Detect which cell encompasses the target text, then output its [X, Y] center coordinate. 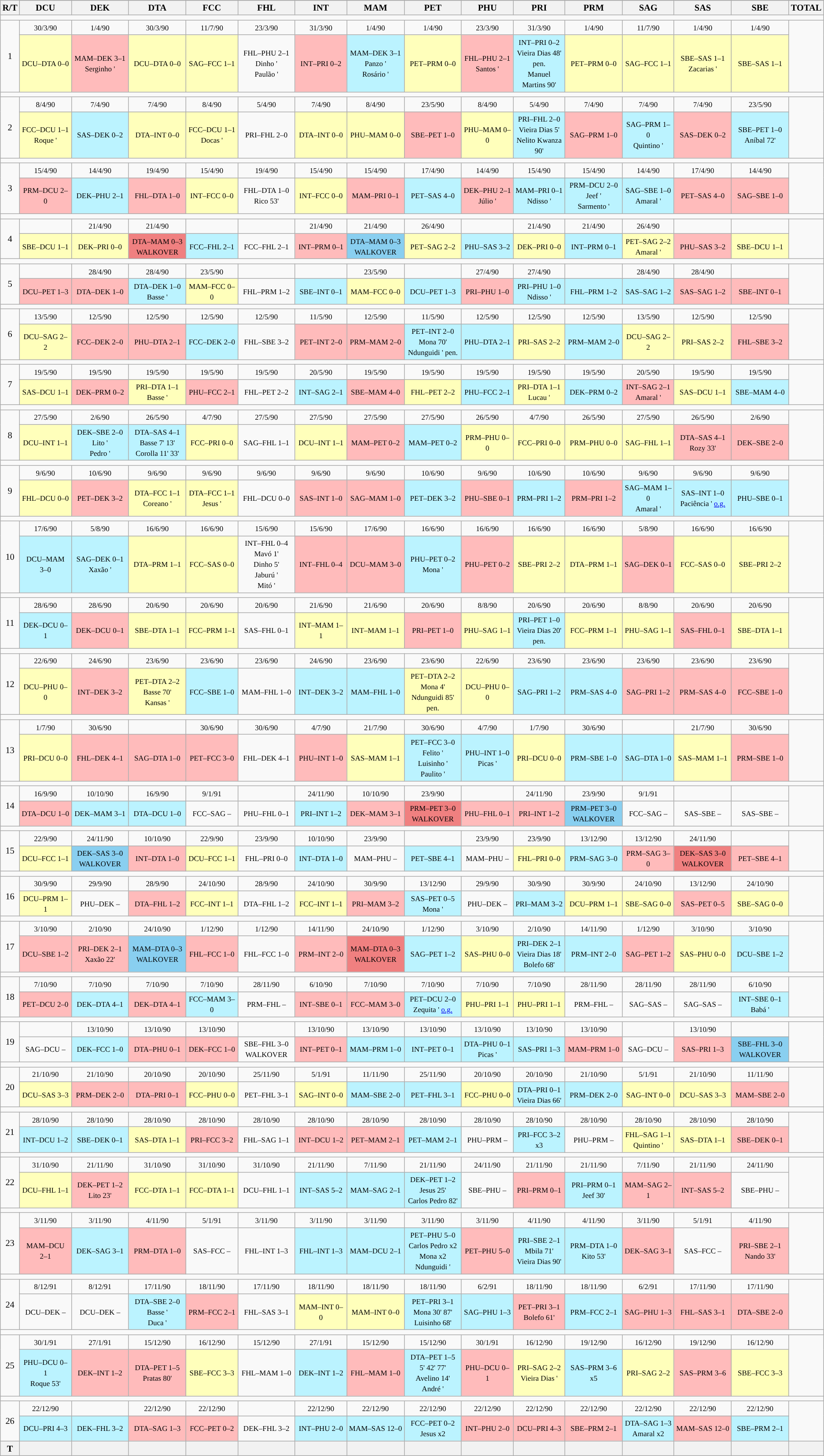
SAG–DEK 0–1 [648, 564]
SAG–MAM 1–0Amaral ' [648, 498]
11 [10, 623]
SAS–INT 1–0Paciência ' o.g. [703, 498]
PET–FCC 3–0 [212, 758]
21 [10, 1132]
FHL–DTA 1–0Rico 53' [266, 196]
DTA [157, 8]
DTA–SAG 1–3 [157, 1428]
DTA–SAS 4–1Basse 7' 13'Corolla 11' 33' [157, 443]
MAM–PRI 0–1 [375, 196]
PRI–PET 1–0 [433, 631]
FCC–DCU 1–1Docas ' [212, 135]
DTA–PET 1–5 5' 42' 77'Avelino 14'André ' [433, 1373]
13 [10, 750]
PRI–SAG 2–2Vieira Dias ' [539, 1373]
DEK–SBE 2–0Lito 'Pedro ' [100, 443]
DTA–SBE 2–0Basse 'Duca ' [157, 1312]
DTA–SBE 2–0 [760, 1312]
PHU–DCU 0–1 [487, 1373]
INT–SBE 0–1Babá ' [760, 1005]
SAS [703, 8]
12 [10, 684]
PHU–INT 1–0 [321, 758]
DEK–SBE 2–0 [760, 443]
SAG–MAM 1–0 [375, 498]
DTA–PRI 0–1Vieira Dias 66' [539, 1094]
SAS–PRM 3–6 [703, 1373]
DCU [45, 8]
DTA–SAG 1–3Amaral x2 [648, 1428]
PET–DCU 2–0 [45, 1005]
DTA–PHU 0–1Picas ' [487, 1050]
INT–SAG 2–1Amaral ' [648, 392]
MAM–DEK 3–1Serginho ' [100, 63]
PRI–FHL 2–0 [266, 135]
DTA–DEK 1–0 [100, 292]
23 [10, 1244]
INT–FHL 0–4Mavó 1'Dinho 5'Jaburú 'Mitó ' [266, 564]
20 [10, 1087]
PET–DCU 2–0Zequita ' o.g. [433, 1005]
PRI–PHU 1–0Ndisso ' [539, 292]
DEK–PHU 2–1 [100, 196]
PET–SAG 2–2Amaral ' [648, 246]
PHU–DCU 0–1Roque 53' [45, 1373]
PHU–PET 0–2Mona ' [433, 564]
7 [10, 385]
INT [321, 8]
DTA–FCC 1–1Jesus ' [212, 498]
6 [10, 334]
MAM–DEK 3–1Panzo 'Rosário ' [375, 63]
INT–SBE 0–1 [321, 1005]
PET–DTA 2–2Basse 70'Kansas ' [157, 691]
PET–PRI 3–1Bolefo 61' [539, 1312]
15 [10, 851]
PRI [539, 8]
3 [10, 188]
PET–FCC 3–0Felito 'Luisinho 'Paulito ' [433, 758]
T [10, 1449]
PRI–SBE 2–1Mbila 71'Vieira Dias 90' [539, 1251]
SAS–PET 0–5Mona ' [433, 904]
PRI–DTA 1–1Basse ' [157, 392]
PET–PRI 3–1Mona 30' 87'Luisinho 68' [433, 1312]
R/T [10, 8]
PRI–PHU 1–0 [487, 292]
PRM–DTA 1–0Kito 53' [594, 1251]
16 [10, 896]
SBE [760, 8]
17 [10, 946]
DTA–PHU 0–1 [157, 1050]
SAG [648, 8]
PRM–DCU 2–0 [45, 196]
INT–PRI 0–2 [321, 63]
PET–PHU 5–0Carlos Pedro x2Mona x2Ndunguidi ' [433, 1251]
PRI–SBE 2–1Nando 33' [760, 1251]
FCC–PET 0–2 [212, 1428]
PRI–FCC 3–2 x3 [539, 1140]
DEK–PET 1–2Lito 23' [100, 1190]
PET–INT 2–0 [321, 342]
DEK–PHU 2–1Júlio ' [487, 196]
SBE–PET 1–0Aníbal 72' [760, 135]
1 [10, 55]
SBE–PET 1–0 [433, 135]
PRI–FCC 3–2 [212, 1140]
SAG–PRM 1–0 [594, 135]
4 [10, 239]
FCC–PET 0–2Jesus x2 [433, 1428]
PRI–PET 1–0Vieira Dias 20' pen. [539, 631]
FHL–SAG 1–1 [266, 1140]
PET–SAG 2–2 [433, 246]
PRI–DEK 2–1Xaxão 22' [100, 954]
PRI–DTA 1–1Lucau ' [539, 392]
FHL–PHU 2–1Santos ' [487, 63]
PHU–PET 0–2 [487, 564]
DTA–PET 1–5Pratas 80' [157, 1373]
DEK [100, 8]
SAG–SBE 1–0 [760, 196]
9 [10, 491]
PRI–PRM 0–1 [539, 1190]
SAG–DEK 0–1Xaxão ' [100, 564]
INT–PRI 0–2Vieira Dias 48' pen.Manuel Martins 90' [539, 63]
DTA–SAS 4–1Rozy 33' [703, 443]
14 [10, 806]
SAG–SBE 1–0Amaral ' [648, 196]
PHU–INT 1–0Picas ' [487, 758]
PRM–DCU 2–0Jeef 'Sarmento ' [594, 196]
SAS–PRM 3–6 x5 [594, 1373]
MAM [375, 8]
PET–INT 2–0Mona 70'Ndunguidi ' pen. [433, 342]
10 [10, 557]
INT–SAG 2–1 [321, 392]
MAM–PRI 0–1Ndisso ' [539, 196]
DTA–FCC 1–1Coreano ' [157, 498]
PET–DTA 2–2Mona 4'Ndunguidi 85' pen. [433, 691]
PRI–SAG 2–2 [648, 1373]
FHL–PHU 2–1Dinho 'Paulão ' [266, 63]
PRM [594, 8]
8 [10, 435]
PRI–FHL 2–0Vieira Dias 5'Nelito Kwanza 90' [539, 135]
2 [10, 128]
SAG–PRM 1–0Quintino ' [648, 135]
24 [10, 1304]
TOTAL [806, 8]
FCC–DCU 1–1Roque ' [45, 135]
INT–FHL 0–4 [321, 564]
PHU [487, 8]
FHL–SAG 1–1Quintino ' [648, 1140]
22 [10, 1182]
PRM–DTA 1–0 [157, 1251]
SBE–SAS 1–1Zacarias ' [703, 63]
18 [10, 997]
DEK–PET 1–2Jesus 25'Carlos Pedro 82' [433, 1190]
PRI–PRM 0–1Jeef 30' [594, 1190]
26 [10, 1421]
SAS–PET 0–5 [703, 904]
FHL–DTA 1–0 [157, 196]
FCC [212, 8]
DTA–PRI 0–1 [157, 1094]
PRI–DEK 2–1Vieira Dias 18'Bolefo 68' [539, 954]
19 [10, 1042]
PET [433, 8]
25 [10, 1365]
FHL [266, 8]
DTA–DEK 1–0Basse ' [157, 292]
5 [10, 284]
SAS–INT 1–0 [321, 498]
SBE–SAS 1–1 [760, 63]
PET–PHU 5–0 [487, 1251]
